Return the (X, Y) coordinate for the center point of the cell that contains the specified text.  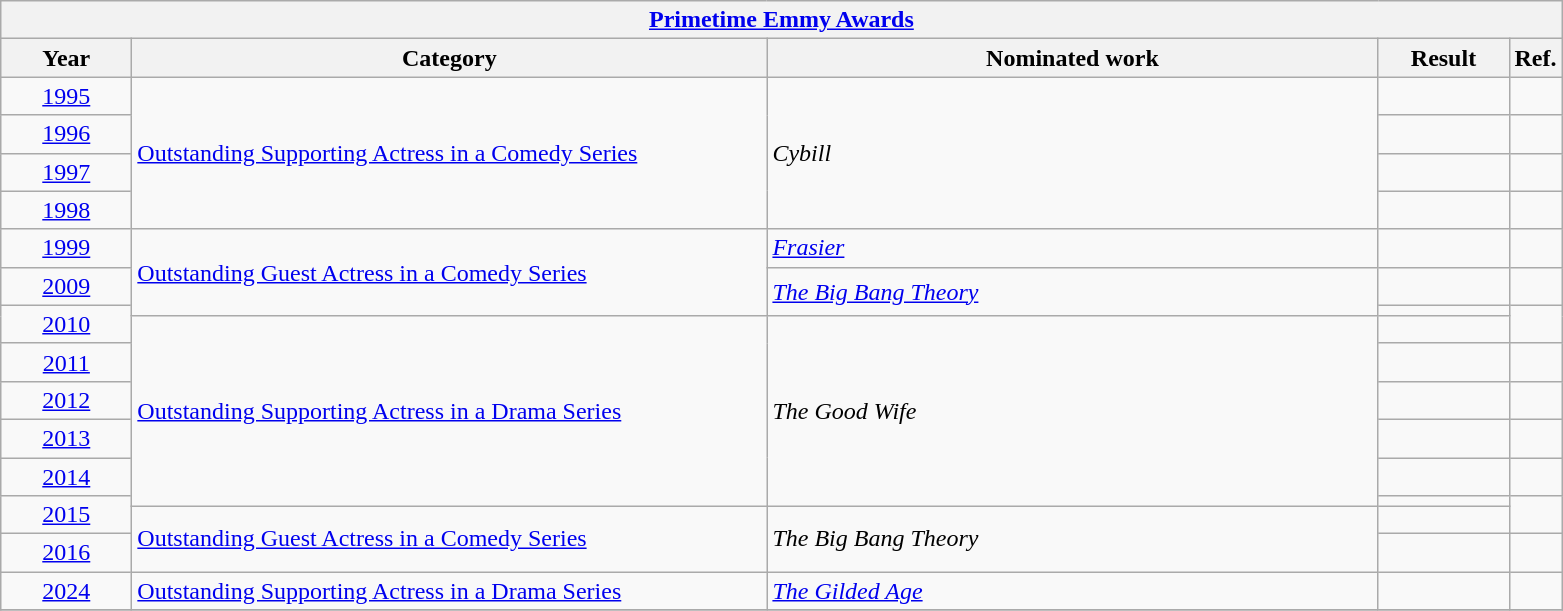
1996 (66, 134)
Ref. (1536, 58)
The Good Wife (1072, 411)
Category (450, 58)
Nominated work (1072, 58)
2015 (66, 515)
2012 (66, 400)
2014 (66, 477)
1997 (66, 172)
1998 (66, 210)
Result (1444, 58)
Cybill (1072, 153)
2010 (66, 324)
2024 (66, 591)
2011 (66, 362)
1999 (66, 248)
2013 (66, 438)
2016 (66, 553)
Year (66, 58)
The Gilded Age (1072, 591)
1995 (66, 96)
Outstanding Supporting Actress in a Comedy Series (450, 153)
Frasier (1072, 248)
Primetime Emmy Awards (782, 20)
2009 (66, 286)
